Capture the cell that displays the provided text and extract its (x, y) central coordinate. 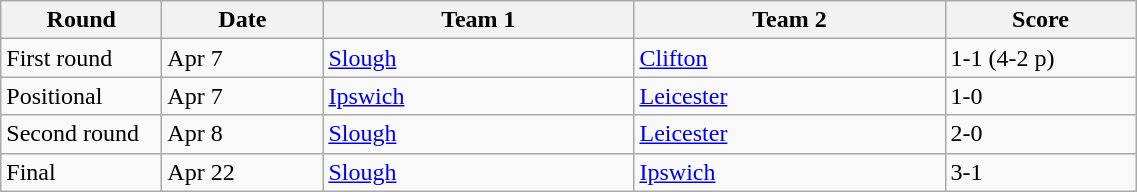
1-1 (4-2 p) (1040, 58)
First round (82, 58)
Second round (82, 134)
Round (82, 20)
3-1 (1040, 172)
Clifton (790, 58)
Apr 8 (242, 134)
Date (242, 20)
Apr 22 (242, 172)
Team 2 (790, 20)
Final (82, 172)
Positional (82, 96)
Team 1 (478, 20)
1-0 (1040, 96)
Score (1040, 20)
2-0 (1040, 134)
